Capture the cell that displays the provided text and extract its (x, y) central coordinate. 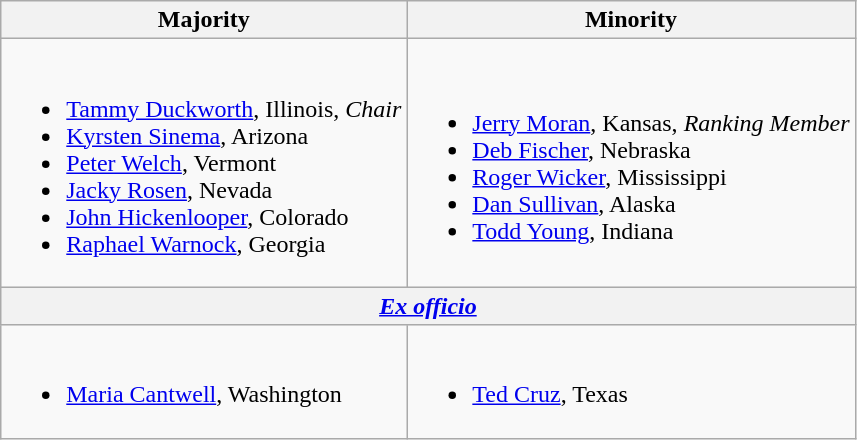
Minority (631, 20)
Maria Cantwell, Washington (204, 382)
Jerry Moran, Kansas, Ranking MemberDeb Fischer, NebraskaRoger Wicker, MississippiDan Sullivan, AlaskaTodd Young, Indiana (631, 163)
Ex officio (428, 306)
Tammy Duckworth, Illinois, ChairKyrsten Sinema, ArizonaPeter Welch, VermontJacky Rosen, NevadaJohn Hickenlooper, ColoradoRaphael Warnock, Georgia (204, 163)
Ted Cruz, Texas (631, 382)
Majority (204, 20)
